Return [X, Y] of the center of cell containing provided text 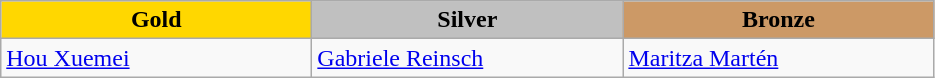
Maritza Martén [778, 58]
Hou Xuemei [156, 58]
Gold [156, 20]
Bronze [778, 20]
Gabriele Reinsch [468, 58]
Silver [468, 20]
